From the cell containing the given text, extract its center point as [x, y] coordinate. 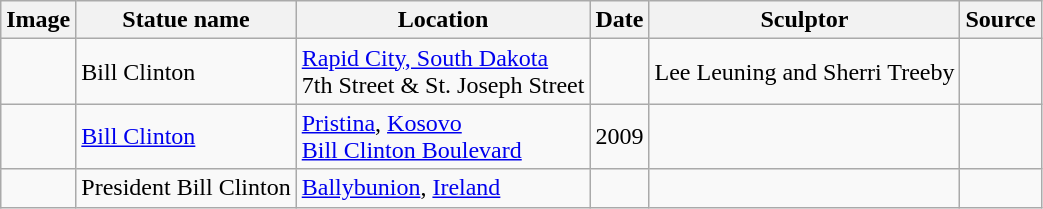
Source [1000, 20]
President Bill Clinton [186, 188]
Ballybunion, Ireland [443, 188]
Pristina, KosovoBill Clinton Boulevard [443, 136]
Rapid City, South Dakota7th Street & St. Joseph Street [443, 72]
Image [38, 20]
Date [620, 20]
Lee Leuning and Sherri Treeby [804, 72]
Location [443, 20]
Statue name [186, 20]
2009 [620, 136]
Sculptor [804, 20]
